Find where the given text appears and provide that cell's center as (x, y) coordinate. 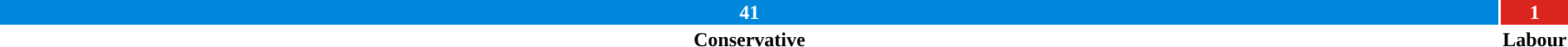
41 (750, 12)
1 (1535, 12)
